Find where the given text appears and provide that cell's center as [x, y] coordinate. 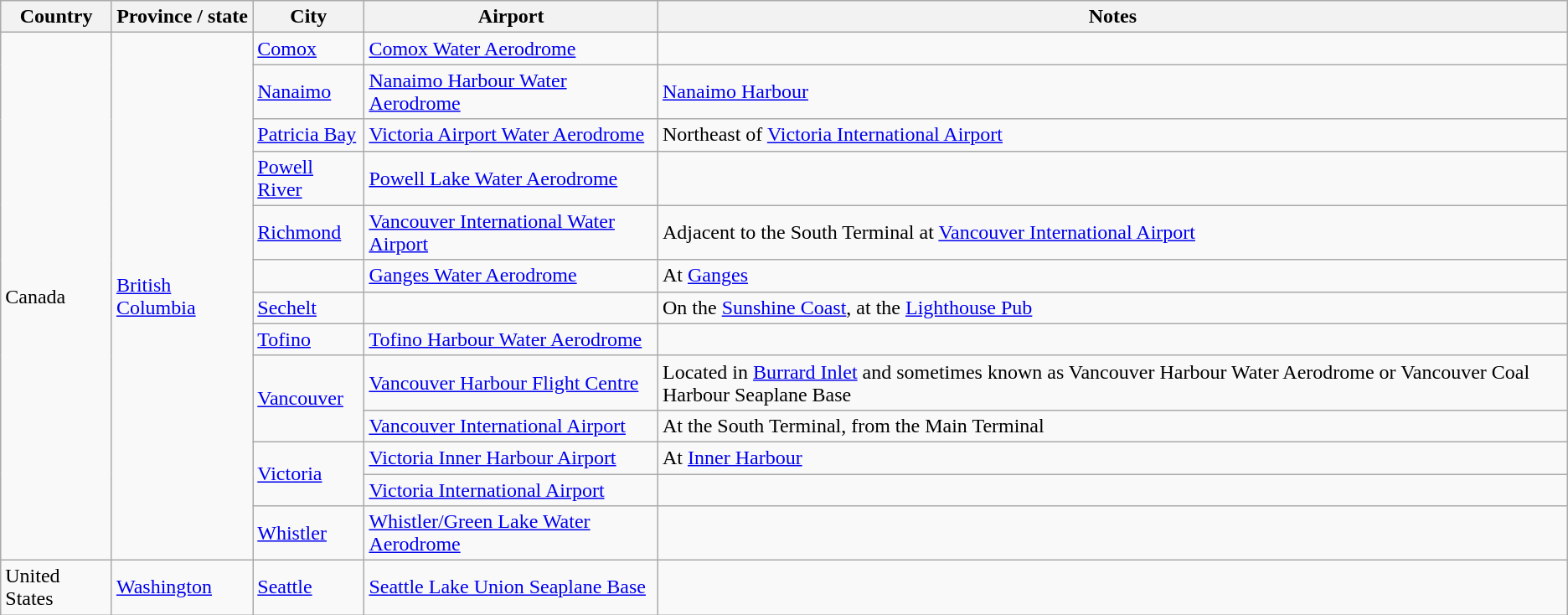
Ganges Water Aerodrome [511, 276]
Vancouver International Airport [511, 426]
Tofino [308, 339]
Vancouver International Water Airport [511, 233]
United States [57, 588]
British Columbia [182, 297]
Northeast of Victoria International Airport [1112, 135]
Vancouver [308, 399]
Sechelt [308, 307]
Victoria Airport Water Aerodrome [511, 135]
Whistler/Green Lake Water Aerodrome [511, 533]
Province / state [182, 17]
On the Sunshine Coast, at the Lighthouse Pub [1112, 307]
Country [57, 17]
At the South Terminal, from the Main Terminal [1112, 426]
Victoria International Airport [511, 490]
Nanaimo Harbour Water Aerodrome [511, 92]
Nanaimo [308, 92]
Vancouver Harbour Flight Centre [511, 382]
Airport [511, 17]
Seattle Lake Union Seaplane Base [511, 588]
Powell River [308, 178]
City [308, 17]
Powell Lake Water Aerodrome [511, 178]
At Inner Harbour [1112, 457]
Adjacent to the South Terminal at Vancouver International Airport [1112, 233]
At Ganges [1112, 276]
Canada [57, 297]
Comox Water Aerodrome [511, 49]
Washington [182, 588]
Patricia Bay [308, 135]
Whistler [308, 533]
Seattle [308, 588]
Victoria Inner Harbour Airport [511, 457]
Victoria [308, 473]
Notes [1112, 17]
Richmond [308, 233]
Located in Burrard Inlet and sometimes known as Vancouver Harbour Water Aerodrome or Vancouver Coal Harbour Seaplane Base [1112, 382]
Tofino Harbour Water Aerodrome [511, 339]
Comox [308, 49]
Nanaimo Harbour [1112, 92]
